Search for the cell housing the specified text and yield its (x, y) center coordinate. 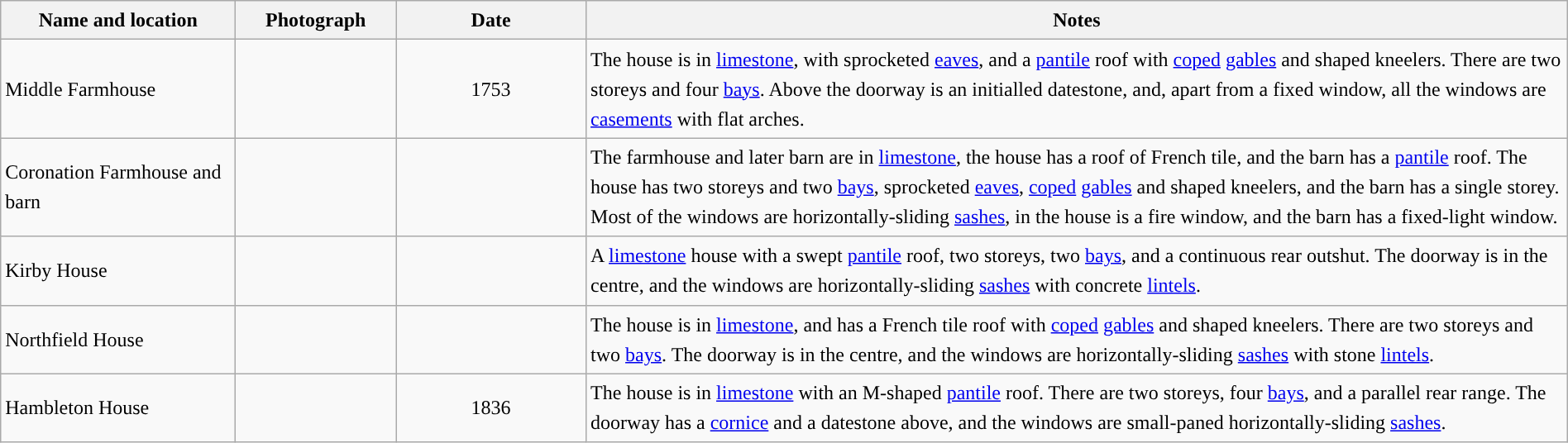
Photograph (316, 20)
Kirby House (118, 271)
1836 (491, 408)
Date (491, 20)
Notes (1077, 20)
Middle Farmhouse (118, 89)
Coronation Farmhouse and barn (118, 187)
Hambleton House (118, 408)
Name and location (118, 20)
1753 (491, 89)
Northfield House (118, 339)
